Capture the cell that displays the provided text and extract its [x, y] central coordinate. 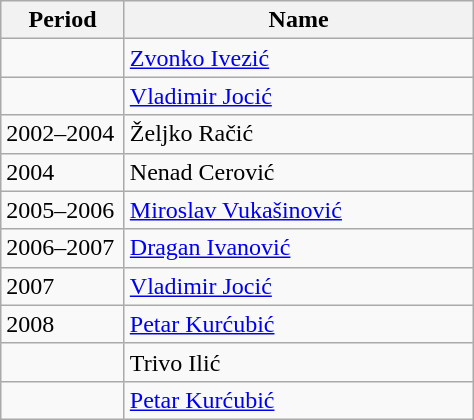
Željko Račić [298, 134]
2002–2004 [63, 134]
Nenad Cerović [298, 172]
2008 [63, 324]
2006–2007 [63, 248]
2004 [63, 172]
Dragan Ivanović [298, 248]
Miroslav Vukašinović [298, 210]
Zvonko Ivezić [298, 58]
Trivo Ilić [298, 362]
Name [298, 20]
2007 [63, 286]
Period [63, 20]
2005–2006 [63, 210]
